Output the (X, Y) coordinate of the center of the cell containing the given text.  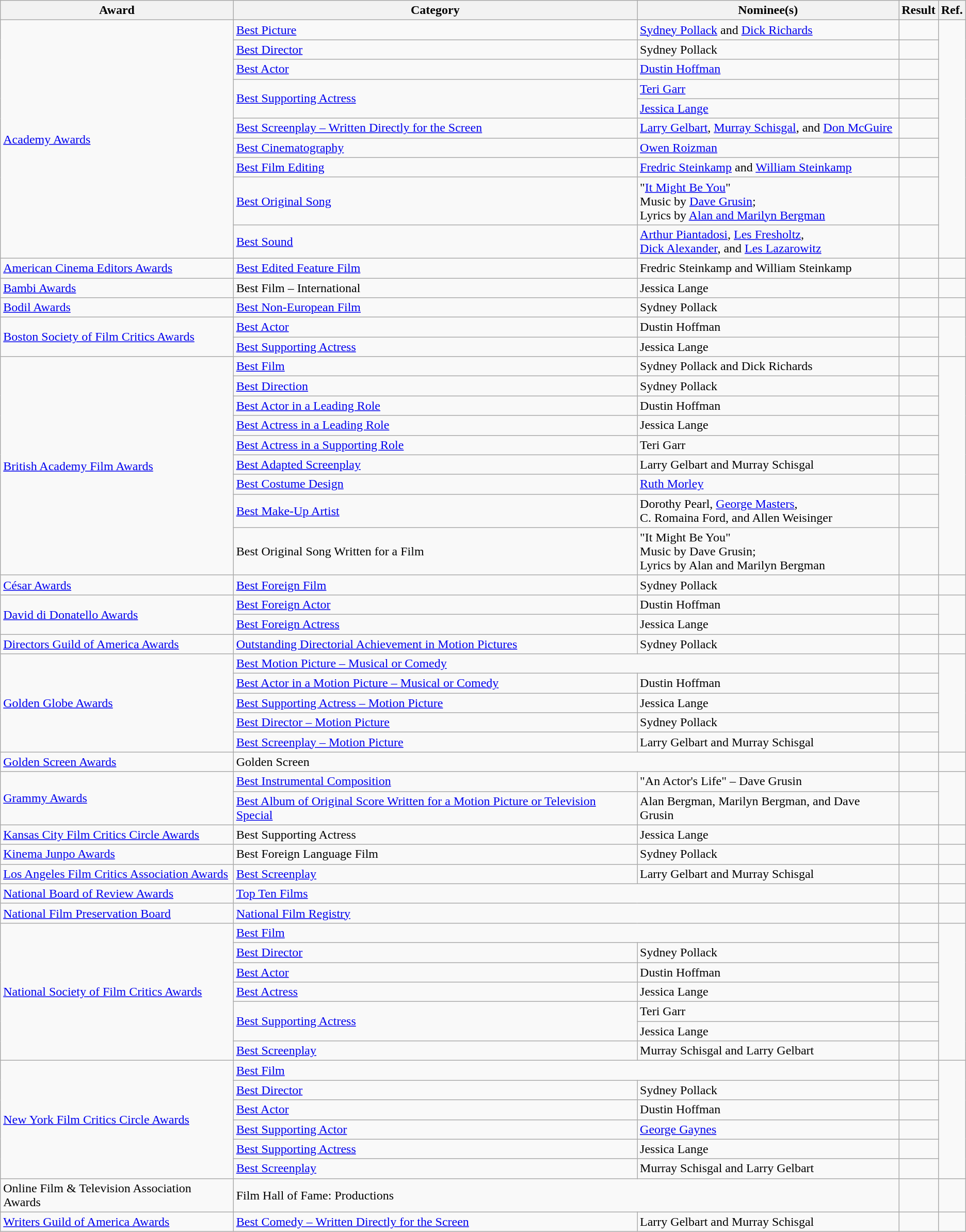
Dorothy Pearl, George Masters, C. Romaina Ford, and Allen Weisinger (768, 511)
Outstanding Directorial Achievement in Motion Pictures (435, 644)
Bodil Awards (117, 308)
Best Adapted Screenplay (435, 465)
Best Screenplay – Written Directly for the Screen (435, 128)
George Gaynes (768, 1129)
Best Supporting Actor (435, 1129)
Best Supporting Actress – Motion Picture (435, 703)
Result (919, 10)
Directors Guild of America Awards (117, 644)
Award (117, 10)
Ref. (952, 10)
Writers Guild of America Awards (117, 1222)
Golden Screen (566, 762)
Best Foreign Language Film (435, 854)
Best Original Song (435, 201)
National Board of Review Awards (117, 893)
Best Cinematography (435, 148)
Top Ten Films (566, 893)
Ruth Morley (768, 484)
Kinema Junpo Awards (117, 854)
Best Make-Up Artist (435, 511)
Best Motion Picture – Musical or Comedy (566, 664)
Nominee(s) (768, 10)
Bambi Awards (117, 287)
Best Actor in a Motion Picture – Musical or Comedy (435, 683)
Best Non-European Film (435, 308)
Best Film – International (435, 287)
Larry Gelbart, Murray Schisgal, and Don McGuire (768, 128)
Golden Screen Awards (117, 762)
Category (435, 10)
Arthur Piantadosi, Les Fresholtz, Dick Alexander, and Les Lazarowitz (768, 242)
Golden Globe Awards (117, 703)
"An Actor's Life" – Dave Grusin (768, 781)
Best Comedy – Written Directly for the Screen (435, 1222)
César Awards (117, 585)
Best Foreign Actor (435, 604)
Best Sound (435, 242)
New York Film Critics Circle Awards (117, 1119)
Online Film & Television Association Awards (117, 1195)
National Society of Film Critics Awards (117, 991)
Best Actress (435, 992)
National Film Preservation Board (117, 913)
Best Picture (435, 30)
Grammy Awards (117, 798)
Best Album of Original Score Written for a Motion Picture or Television Special (435, 808)
Alan Bergman, Marilyn Bergman, and Dave Grusin (768, 808)
National Film Registry (566, 913)
David di Donatello Awards (117, 614)
Best Actress in a Leading Role (435, 425)
Los Angeles Film Critics Association Awards (117, 874)
American Cinema Editors Awards (117, 268)
Best Edited Feature Film (435, 268)
Best Direction (435, 386)
Best Film Editing (435, 167)
Best Director – Motion Picture (435, 723)
Best Actor in a Leading Role (435, 406)
British Academy Film Awards (117, 466)
Best Actress in a Supporting Role (435, 445)
Best Foreign Actress (435, 624)
Best Original Song Written for a Film (435, 551)
Best Instrumental Composition (435, 781)
Best Foreign Film (435, 585)
Best Costume Design (435, 484)
Academy Awards (117, 139)
Kansas City Film Critics Circle Awards (117, 835)
Film Hall of Fame: Productions (566, 1195)
Owen Roizman (768, 148)
Best Screenplay – Motion Picture (435, 742)
Boston Society of Film Critics Awards (117, 337)
